Scan for the cell matching the given text and deliver its [x, y] coordinate at center. 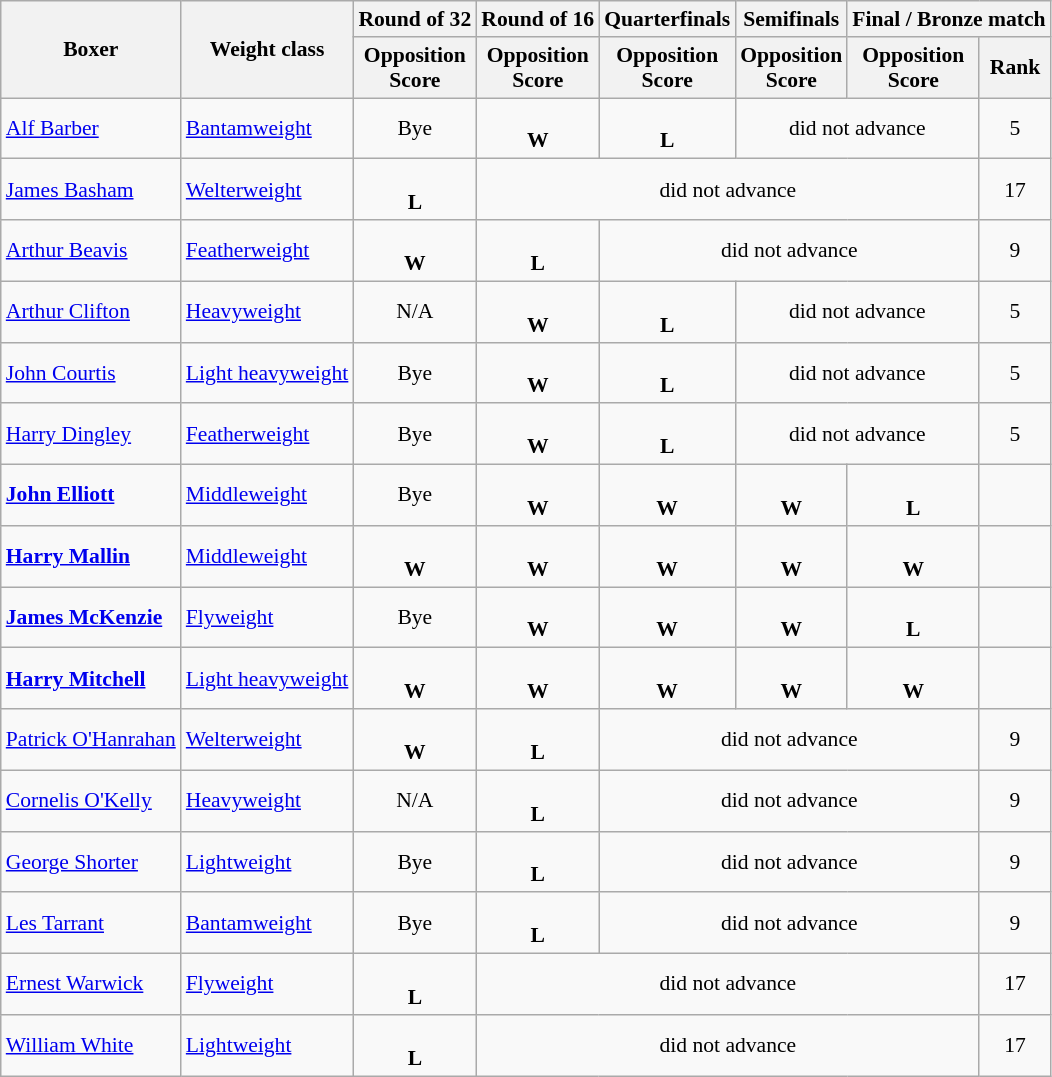
Boxer [91, 50]
Cornelis O'Kelly [91, 800]
Final / Bronze match [948, 19]
Alf Barber [91, 128]
James McKenzie [91, 618]
Harry Dingley [91, 434]
Quarterfinals [667, 19]
George Shorter [91, 862]
Harry Mallin [91, 556]
Round of 32 [414, 19]
Round of 16 [538, 19]
Les Tarrant [91, 924]
Weight class [268, 50]
Arthur Beavis [91, 250]
Harry Mitchell [91, 678]
Patrick O'Hanrahan [91, 740]
Semifinals [791, 19]
James Basham [91, 190]
Arthur Clifton [91, 312]
John Elliott [91, 496]
William White [91, 1046]
Rank [1014, 68]
John Courtis [91, 372]
Ernest Warwick [91, 984]
